Return [x, y] of the center of cell containing provided text 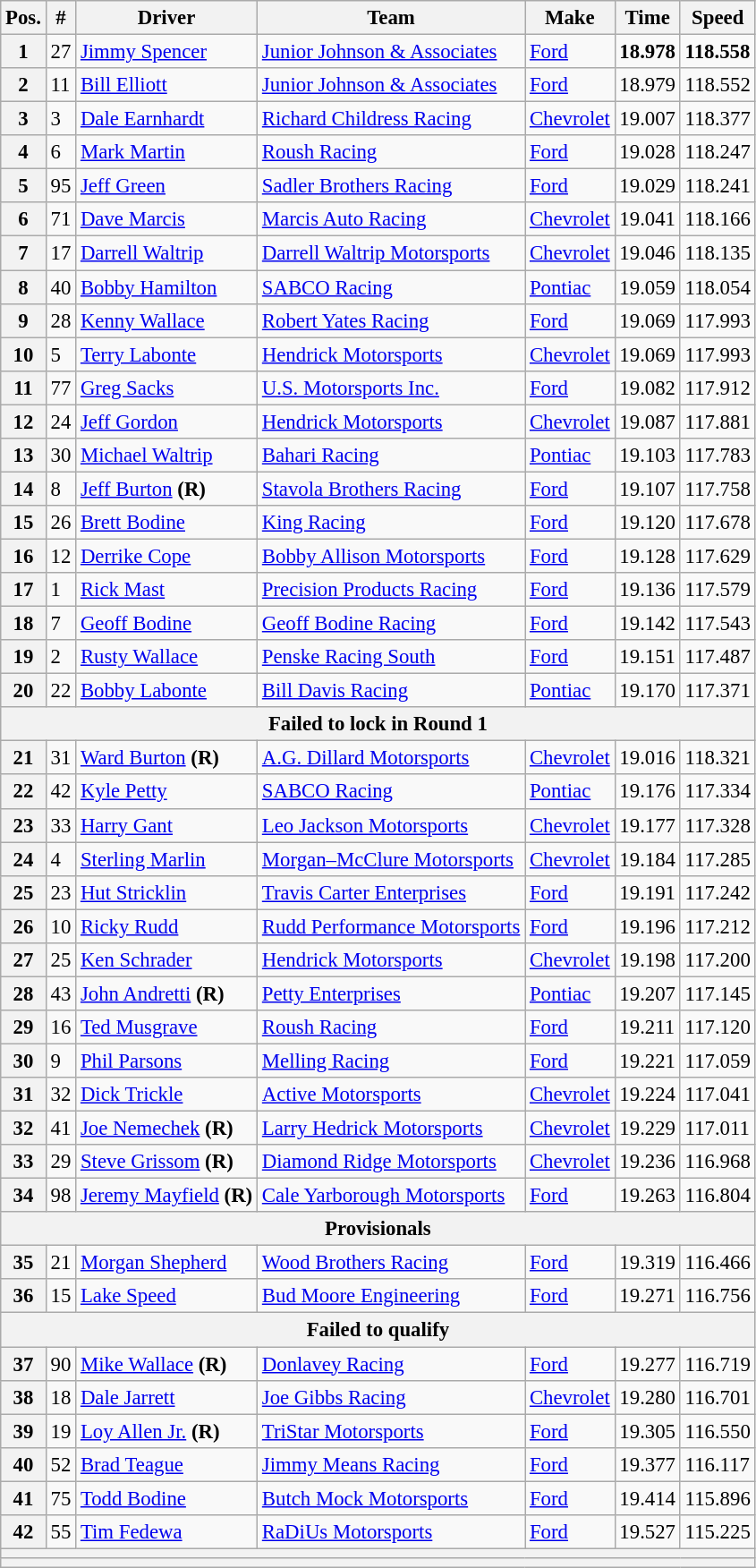
Ricky Rudd [166, 926]
19.120 [648, 523]
Travis Carter Enterprises [392, 892]
Mark Martin [166, 152]
Bud Moore Engineering [392, 1297]
RaDiUs Motorsports [392, 1532]
Stavola Brothers Racing [392, 489]
Dick Trickle [166, 1095]
117.678 [718, 523]
Jeff Green [166, 186]
19.280 [648, 1397]
35 [23, 1263]
Geoff Bodine Racing [392, 624]
19.305 [648, 1431]
Bobby Hamilton [166, 287]
19.527 [648, 1532]
Joe Nemechek (R) [166, 1129]
Steve Grissom (R) [166, 1162]
Brad Teague [166, 1464]
Morgan–McClure Motorsports [392, 859]
A.G. Dillard Motorsports [392, 758]
Cale Yarborough Motorsports [392, 1196]
19.263 [648, 1196]
71 [61, 219]
Kyle Petty [166, 792]
19.277 [648, 1364]
115.896 [718, 1498]
117.758 [718, 489]
36 [23, 1297]
King Racing [392, 523]
Joe Gibbs Racing [392, 1397]
117.487 [718, 657]
19.107 [648, 489]
117.242 [718, 892]
Richard Childress Racing [392, 119]
Penske Racing South [392, 657]
13 [23, 456]
Jimmy Spencer [166, 52]
19.041 [648, 219]
Larry Hedrick Motorsports [392, 1129]
Make [570, 18]
Bobby Labonte [166, 691]
118.377 [718, 119]
Todd Bodine [166, 1498]
Leo Jackson Motorsports [392, 825]
# [61, 18]
43 [61, 993]
117.912 [718, 388]
118.558 [718, 52]
117.200 [718, 960]
118.054 [718, 287]
Ward Burton (R) [166, 758]
116.968 [718, 1162]
116.756 [718, 1297]
52 [61, 1464]
Terry Labonte [166, 354]
14 [23, 489]
Sterling Marlin [166, 859]
20 [23, 691]
Rick Mast [166, 590]
19.046 [648, 253]
Greg Sacks [166, 388]
19.082 [648, 388]
Driver [166, 18]
55 [61, 1532]
117.371 [718, 691]
Phil Parsons [166, 1061]
19.229 [648, 1129]
Mike Wallace (R) [166, 1364]
Dale Jarrett [166, 1397]
19.236 [648, 1162]
39 [23, 1431]
117.783 [718, 456]
Jimmy Means Racing [392, 1464]
117.543 [718, 624]
98 [61, 1196]
19.224 [648, 1095]
19.128 [648, 556]
116.117 [718, 1464]
19.377 [648, 1464]
Hut Stricklin [166, 892]
19.007 [648, 119]
Precision Products Racing [392, 590]
19.207 [648, 993]
Geoff Bodine [166, 624]
Ted Musgrave [166, 1027]
19.176 [648, 792]
19.170 [648, 691]
Morgan Shepherd [166, 1263]
Kenny Wallace [166, 320]
118.552 [718, 85]
Speed [718, 18]
19.271 [648, 1297]
117.334 [718, 792]
19.191 [648, 892]
90 [61, 1364]
Jeff Gordon [166, 422]
19.142 [648, 624]
Wood Brothers Racing [392, 1263]
116.550 [718, 1431]
Lake Speed [166, 1297]
Marcis Auto Racing [392, 219]
117.212 [718, 926]
19.029 [648, 186]
Bill Davis Racing [392, 691]
19.198 [648, 960]
118.166 [718, 219]
19.059 [648, 287]
Jeremy Mayfield (R) [166, 1196]
19.211 [648, 1027]
Time [648, 18]
Michael Waltrip [166, 456]
19.103 [648, 456]
95 [61, 186]
Darrell Waltrip [166, 253]
19.016 [648, 758]
Butch Mock Motorsports [392, 1498]
116.804 [718, 1196]
Dale Earnhardt [166, 119]
118.241 [718, 186]
Dave Marcis [166, 219]
34 [23, 1196]
Harry Gant [166, 825]
117.579 [718, 590]
117.145 [718, 993]
Bobby Allison Motorsports [392, 556]
Jeff Burton (R) [166, 489]
19.136 [648, 590]
Sadler Brothers Racing [392, 186]
Robert Yates Racing [392, 320]
Active Motorsports [392, 1095]
117.120 [718, 1027]
Failed to qualify [378, 1330]
77 [61, 388]
19.221 [648, 1061]
Derrike Cope [166, 556]
Donlavey Racing [392, 1364]
18.978 [648, 52]
Pos. [23, 18]
117.041 [718, 1095]
116.701 [718, 1397]
Petty Enterprises [392, 993]
Rusty Wallace [166, 657]
38 [23, 1397]
19.087 [648, 422]
19.196 [648, 926]
Melling Racing [392, 1061]
19.414 [648, 1498]
37 [23, 1364]
19.319 [648, 1263]
Diamond Ridge Motorsports [392, 1162]
19.028 [648, 152]
115.225 [718, 1532]
19.177 [648, 825]
Bahari Racing [392, 456]
TriStar Motorsports [392, 1431]
118.247 [718, 152]
19.151 [648, 657]
Team [392, 18]
117.011 [718, 1129]
117.285 [718, 859]
Bill Elliott [166, 85]
Darrell Waltrip Motorsports [392, 253]
Rudd Performance Motorsports [392, 926]
75 [61, 1498]
118.321 [718, 758]
Failed to lock in Round 1 [378, 724]
18.979 [648, 85]
U.S. Motorsports Inc. [392, 388]
117.059 [718, 1061]
117.328 [718, 825]
117.881 [718, 422]
116.719 [718, 1364]
116.466 [718, 1263]
19.184 [648, 859]
Loy Allen Jr. (R) [166, 1431]
Tim Fedewa [166, 1532]
118.135 [718, 253]
117.629 [718, 556]
Provisionals [378, 1229]
Ken Schrader [166, 960]
Brett Bodine [166, 523]
John Andretti (R) [166, 993]
